Pinpoint the cell where the given text exists, returning its [x, y] midpoint coordinate. 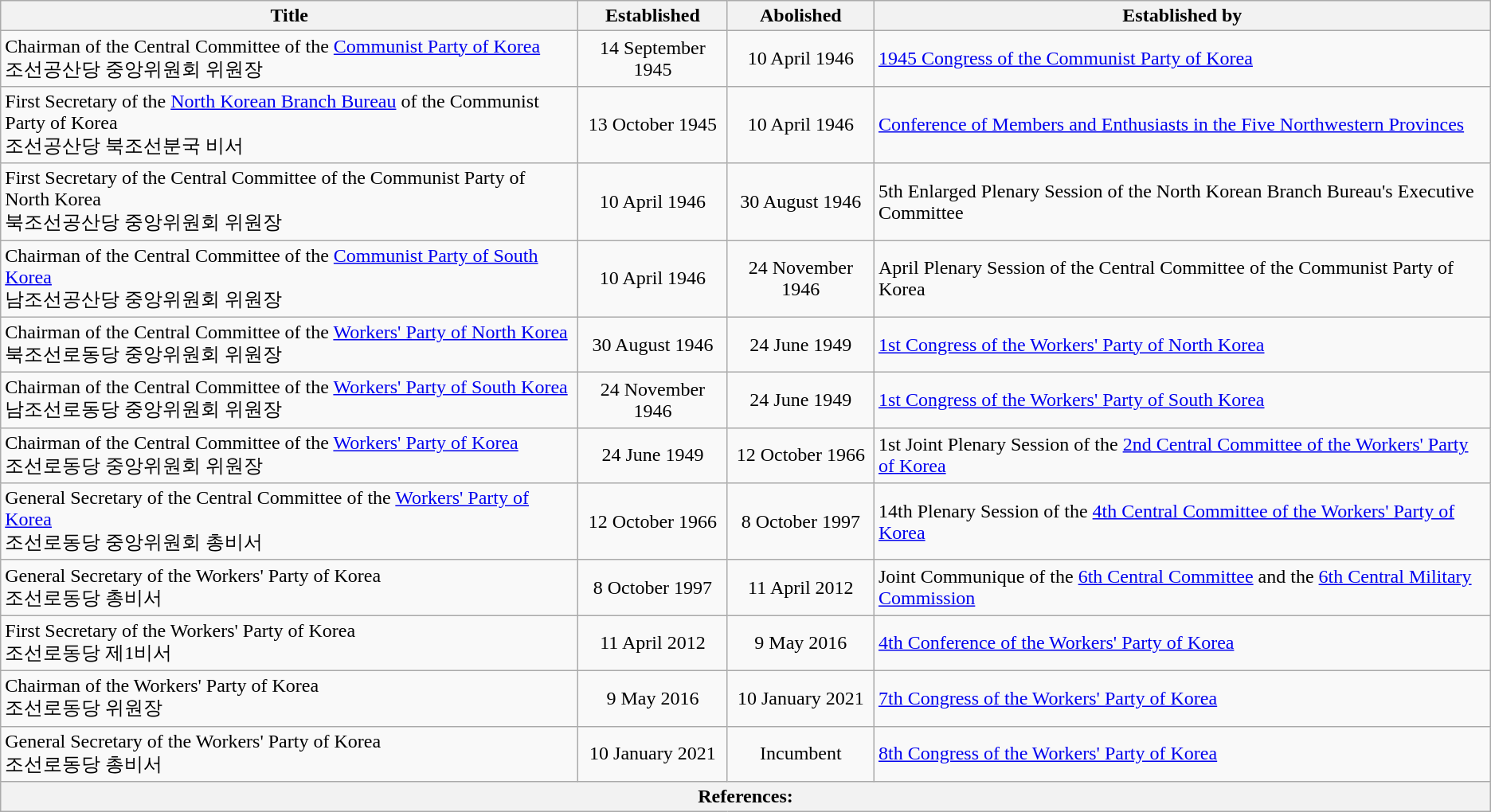
7th Congress of the Workers' Party of Korea [1182, 698]
Chairman of the Central Committee of the Communist Party of South Korea남조선공산당 중앙위원회 위원장 [290, 279]
8th Congress of the Workers' Party of Korea [1182, 754]
13 October 1945 [653, 124]
General Secretary of the Central Committee of the Workers' Party of Korea조선로동당 중앙위원회 총비서 [290, 522]
5th Enlarged Plenary Session of the North Korean Branch Bureau's Executive Committee [1182, 202]
First Secretary of the Central Committee of the Communist Party of North Korea북조선공산당 중앙위원회 위원장 [290, 202]
First Secretary of the Workers' Party of Korea조선로동당 제1비서 [290, 643]
April Plenary Session of the Central Committee of the Communist Party of Korea [1182, 279]
1st Congress of the Workers' Party of North Korea [1182, 345]
Joint Communique of the 6th Central Committee and the 6th Central Military Commission [1182, 588]
Established [653, 16]
Incumbent [800, 754]
1945 Congress of the Communist Party of Korea [1182, 59]
Chairman of the Central Committee of the Workers' Party of Korea조선로동당 중앙위원회 위원장 [290, 455]
Chairman of the Central Committee of the Workers' Party of South Korea남조선로동당 중앙위원회 위원장 [290, 400]
References: [745, 797]
1st Congress of the Workers' Party of South Korea [1182, 400]
Chairman of the Workers' Party of Korea조선로동당 위원장 [290, 698]
14th Plenary Session of the 4th Central Committee of the Workers' Party of Korea [1182, 522]
Conference of Members and Enthusiasts in the Five Northwestern Provinces [1182, 124]
Title [290, 16]
14 September 1945 [653, 59]
Chairman of the Central Committee of the Communist Party of Korea조선공산당 중앙위원회 위원장 [290, 59]
4th Conference of the Workers' Party of Korea [1182, 643]
Abolished [800, 16]
Established by [1182, 16]
Chairman of the Central Committee of the Workers' Party of North Korea북조선로동당 중앙위원회 위원장 [290, 345]
First Secretary of the North Korean Branch Bureau of the Communist Party of Korea조선공산당 북조선분국 비서 [290, 124]
1st Joint Plenary Session of the 2nd Central Committee of the Workers' Party of Korea [1182, 455]
